Provide the (x, y) coordinate of the cell's center where the given text is located.  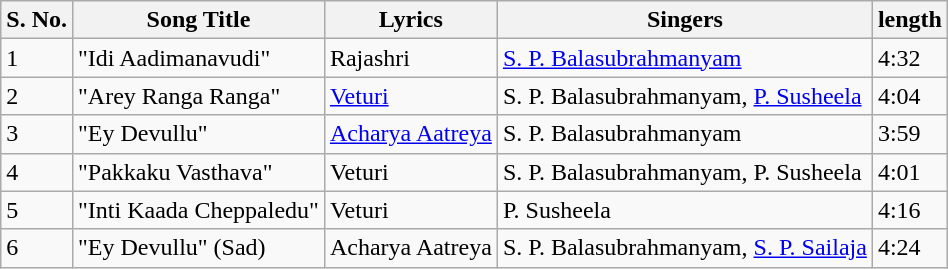
"Ey Devullu" (198, 134)
Singers (684, 20)
1 (37, 58)
4:16 (910, 210)
3:59 (910, 134)
3 (37, 134)
4:24 (910, 248)
S. P. Balasubrahmanyam, S. P. Sailaja (684, 248)
Song Title (198, 20)
P. Susheela (684, 210)
"Idi Aadimanavudi" (198, 58)
5 (37, 210)
4:04 (910, 96)
6 (37, 248)
"Pakkaku Vasthava" (198, 172)
S. No. (37, 20)
4 (37, 172)
"Ey Devullu" (Sad) (198, 248)
"Inti Kaada Cheppaledu" (198, 210)
4:01 (910, 172)
Lyrics (410, 20)
"Arey Ranga Ranga" (198, 96)
Rajashri (410, 58)
2 (37, 96)
4:32 (910, 58)
length (910, 20)
